Output the [x, y] coordinate of the center of the cell containing the given text.  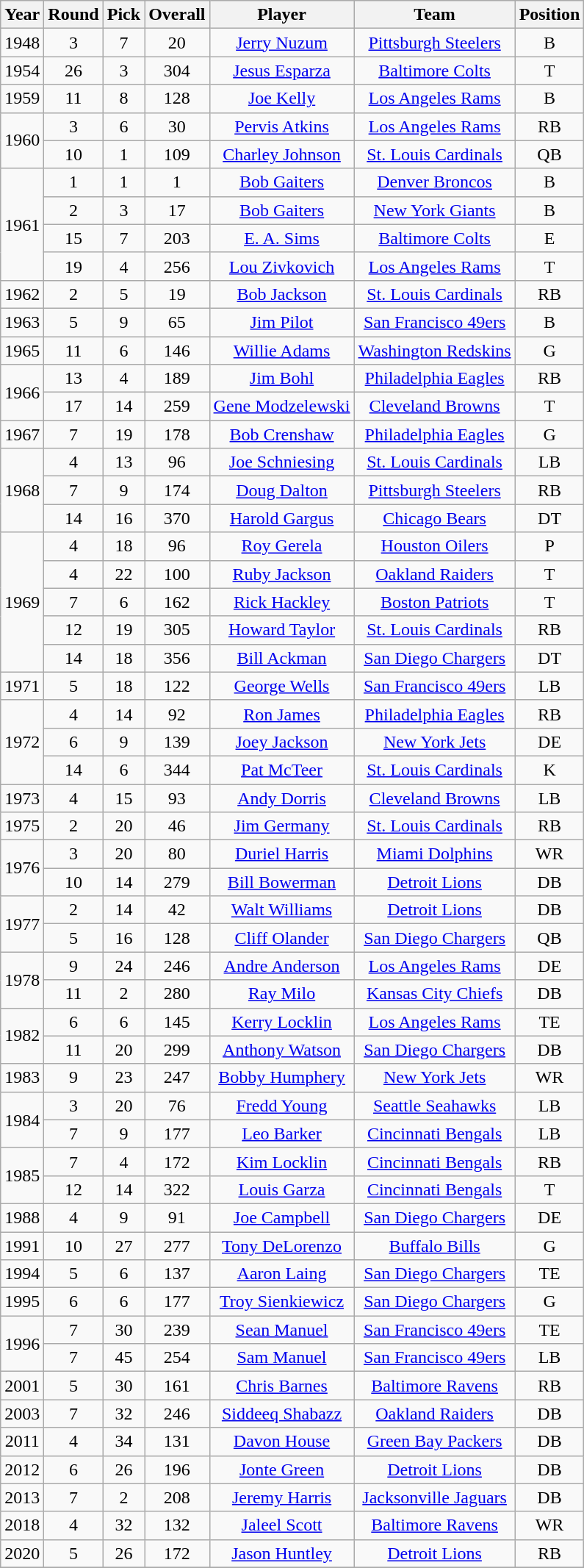
Kim Locklin [282, 1161]
208 [177, 1497]
Boston Patriots [435, 602]
Green Bay Packers [435, 1442]
239 [177, 1330]
Washington Redskins [435, 351]
1982 [22, 1036]
45 [123, 1358]
1963 [22, 322]
Year [22, 15]
Gene Modzelewski [282, 407]
Andre Anderson [282, 966]
161 [177, 1386]
Houston Oilers [435, 546]
Buffalo Bills [435, 1246]
Overall [177, 15]
1996 [22, 1344]
2003 [22, 1414]
1962 [22, 294]
Andy Dorris [282, 798]
247 [177, 1078]
24 [123, 966]
Harold Gargus [282, 518]
76 [177, 1106]
Chris Barnes [282, 1386]
1961 [22, 224]
122 [177, 686]
Bobby Humphery [282, 1078]
1984 [22, 1120]
1959 [22, 99]
George Wells [282, 686]
K [549, 770]
P [549, 546]
Kerry Locklin [282, 1022]
Jaleel Scott [282, 1525]
23 [123, 1078]
189 [177, 379]
196 [177, 1469]
178 [177, 434]
1966 [22, 393]
Jim Pilot [282, 322]
Fredd Young [282, 1106]
322 [177, 1189]
Bob Jackson [282, 294]
93 [177, 798]
109 [177, 154]
Jonte Green [282, 1469]
1983 [22, 1078]
27 [123, 1246]
65 [177, 322]
Jeremy Harris [282, 1497]
Lou Zivkovich [282, 266]
Pervis Atkins [282, 126]
Miami Dolphins [435, 854]
New York Giants [435, 210]
1995 [22, 1302]
Joe Kelly [282, 99]
131 [177, 1442]
E. A. Sims [282, 238]
Davon House [282, 1442]
2012 [22, 1469]
Ray Milo [282, 994]
280 [177, 994]
Chicago Bears [435, 518]
8 [123, 99]
139 [177, 742]
34 [123, 1442]
137 [177, 1274]
174 [177, 490]
Pat McTeer [282, 770]
E [549, 238]
Howard Taylor [282, 630]
1972 [22, 742]
Rick Hackley [282, 602]
Roy Gerela [282, 546]
1978 [22, 980]
1977 [22, 924]
Team [435, 15]
Jerry Nuzum [282, 43]
80 [177, 854]
1960 [22, 140]
91 [177, 1217]
Bill Bowerman [282, 882]
305 [177, 630]
1948 [22, 43]
1976 [22, 868]
356 [177, 658]
Position [549, 15]
344 [177, 770]
279 [177, 882]
42 [177, 910]
254 [177, 1358]
2013 [22, 1497]
1971 [22, 686]
100 [177, 574]
1965 [22, 351]
Jesus Esparza [282, 71]
Troy Sienkiewicz [282, 1302]
1954 [22, 71]
1969 [22, 602]
Leo Barker [282, 1134]
162 [177, 602]
2001 [22, 1386]
1973 [22, 798]
370 [177, 518]
Jim Bohl [282, 379]
1975 [22, 826]
Joe Schniesing [282, 462]
Player [282, 15]
Ruby Jackson [282, 574]
299 [177, 1050]
132 [177, 1525]
Joey Jackson [282, 742]
Joe Campbell [282, 1217]
Bill Ackman [282, 658]
Louis Garza [282, 1189]
1991 [22, 1246]
203 [177, 238]
Duriel Harris [282, 854]
277 [177, 1246]
259 [177, 407]
92 [177, 714]
2018 [22, 1525]
Seattle Seahawks [435, 1106]
22 [123, 574]
1967 [22, 434]
Aaron Laing [282, 1274]
Ron James [282, 714]
Willie Adams [282, 351]
146 [177, 351]
Jim Germany [282, 826]
Pick [123, 15]
2020 [22, 1553]
Bob Crenshaw [282, 434]
Doug Dalton [282, 490]
145 [177, 1022]
Round [73, 15]
1988 [22, 1217]
Jason Huntley [282, 1553]
Sam Manuel [282, 1358]
1985 [22, 1175]
Anthony Watson [282, 1050]
2011 [22, 1442]
Tony DeLorenzo [282, 1246]
304 [177, 71]
1994 [22, 1274]
Denver Broncos [435, 182]
Jacksonville Jaguars [435, 1497]
Siddeeq Shabazz [282, 1414]
1968 [22, 490]
46 [177, 826]
Walt Williams [282, 910]
Sean Manuel [282, 1330]
Kansas City Chiefs [435, 994]
Charley Johnson [282, 154]
256 [177, 266]
Cliff Olander [282, 938]
